Detect which cell encompasses the target text, then output its [x, y] center coordinate. 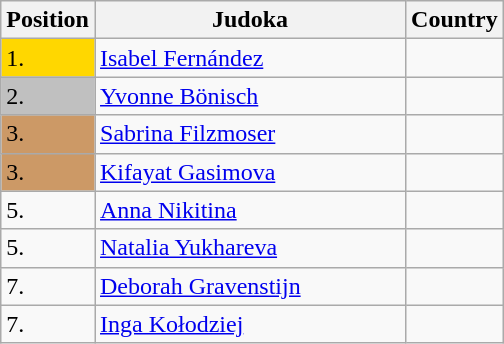
Natalia Yukhareva [250, 248]
Position [48, 20]
Inga Kołodziej [250, 324]
Judoka [250, 20]
Country [455, 20]
Isabel Fernández [250, 58]
1. [48, 58]
Sabrina Filzmoser [250, 134]
Kifayat Gasimova [250, 172]
Anna Nikitina [250, 210]
2. [48, 96]
Yvonne Bönisch [250, 96]
Deborah Gravenstijn [250, 286]
